Return the [x, y] coordinate for the center point of the cell that contains the specified text.  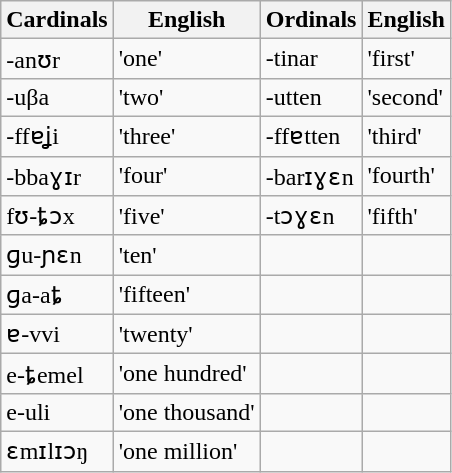
ɡa-aȶ [57, 295]
'first' [406, 59]
-tinar [311, 59]
ɐ-vvi [57, 334]
e-uli [57, 412]
'one' [186, 59]
-barɪɣɛn [311, 176]
'five' [186, 216]
-tɔɣɛn [311, 216]
'one thousand' [186, 412]
'fourth' [406, 176]
ɡu-ɲɛn [57, 255]
'fifth' [406, 216]
'one million' [186, 451]
-ffɐtten [311, 136]
-ffɐʝi [57, 136]
fʊ-ȶɔx [57, 216]
'third' [406, 136]
Ordinals [311, 20]
'second' [406, 97]
e-ȶemel [57, 374]
-utten [311, 97]
'twenty' [186, 334]
'four' [186, 176]
-anʊr [57, 59]
'two' [186, 97]
'ten' [186, 255]
'three' [186, 136]
ɛmɪlɪɔŋ [57, 451]
-bbaɣɪr [57, 176]
'one hundred' [186, 374]
'fifteen' [186, 295]
-uβa [57, 97]
Cardinals [57, 20]
